Extract the [X, Y] coordinate from the center of the cell holding the provided text.  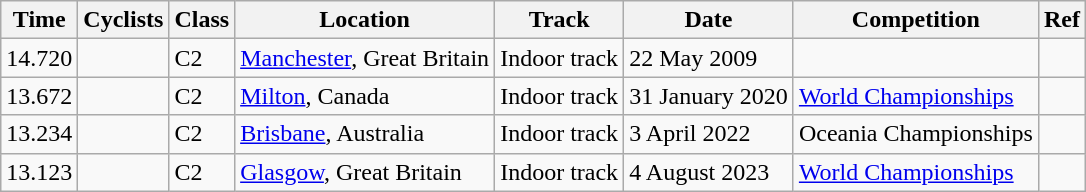
Class [202, 20]
Ref [1062, 20]
Brisbane, Australia [365, 134]
3 April 2022 [709, 134]
Date [709, 20]
Track [560, 20]
13.234 [40, 134]
Cyclists [124, 20]
22 May 2009 [709, 58]
31 January 2020 [709, 96]
Glasgow, Great Britain [365, 172]
Manchester, Great Britain [365, 58]
Oceania Championships [916, 134]
13.672 [40, 96]
Location [365, 20]
Competition [916, 20]
Milton, Canada [365, 96]
14.720 [40, 58]
Time [40, 20]
13.123 [40, 172]
4 August 2023 [709, 172]
